Detect which cell encompasses the target text, then output its (X, Y) center coordinate. 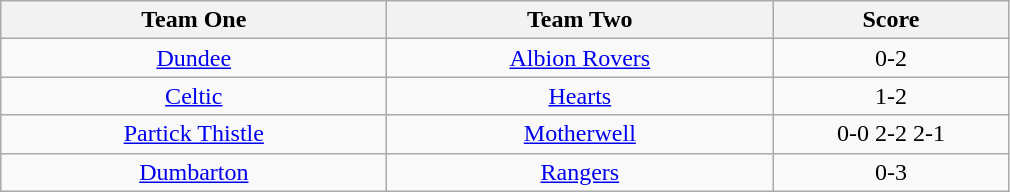
Celtic (194, 96)
0-3 (891, 172)
0-0 2-2 2-1 (891, 134)
Albion Rovers (580, 58)
Dundee (194, 58)
Team One (194, 20)
Motherwell (580, 134)
Team Two (580, 20)
Hearts (580, 96)
1-2 (891, 96)
Dumbarton (194, 172)
Partick Thistle (194, 134)
Score (891, 20)
Rangers (580, 172)
0-2 (891, 58)
